Return the (x, y) coordinate for the center point of the cell that contains the specified text.  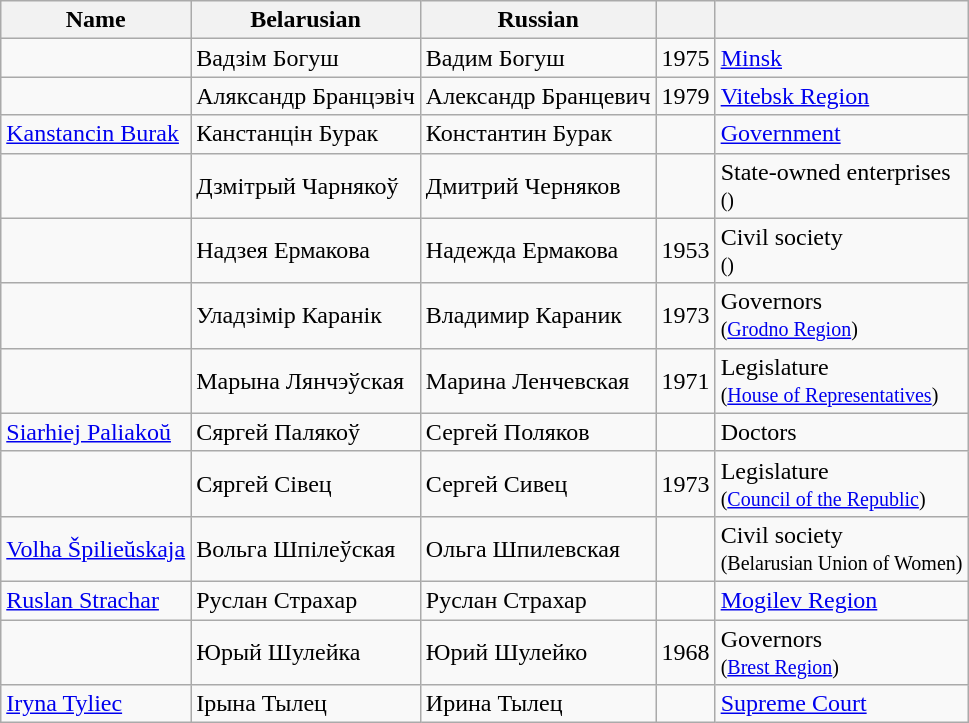
Legislature(Council of the Republic) (842, 484)
Вадзім Богуш (306, 58)
Kanstancin Burak (96, 134)
Дзмітрый Чарнякоў (306, 186)
Siarhiej Paliakoŭ (96, 432)
Дмитрий Черняков (538, 186)
Minsk (842, 58)
1953 (686, 250)
Надзея Ермакова (306, 250)
Iryna Tyliec (96, 704)
Ruslan Strachar (96, 600)
Владимир Караник (538, 316)
Belarusian (306, 20)
Legislature(House of Representatives) (842, 380)
Governors(Brest Region) (842, 652)
Civil society(Belarusian Union of Women) (842, 548)
Надежда Ермакова (538, 250)
Government (842, 134)
Вольга Шпілеўская (306, 548)
Александр Бранцевич (538, 96)
Сергей Сивец (538, 484)
Юрий Шулейко (538, 652)
1975 (686, 58)
State-owned enterprises() (842, 186)
Vitebsk Region (842, 96)
Сяргей Палякоў (306, 432)
Volha Špilieŭskaja (96, 548)
Governors(Grodno Region) (842, 316)
Name (96, 20)
Марына Лянчэўская (306, 380)
Сергей Поляков (538, 432)
Константин Бурак (538, 134)
Ирина Тылец (538, 704)
Вадим Богуш (538, 58)
Ірына Тылец (306, 704)
1979 (686, 96)
Mogilev Region (842, 600)
Канстанцін Бурак (306, 134)
Ольга Шпилевская (538, 548)
1971 (686, 380)
Сяргей Сівец (306, 484)
Civil society() (842, 250)
Doctors (842, 432)
1968 (686, 652)
Уладзімір Каранік (306, 316)
Russian (538, 20)
Марина Ленчевская (538, 380)
Аляксандр Бранцэвіч (306, 96)
Supreme Court (842, 704)
Юрый Шулейка (306, 652)
